Output the (X, Y) coordinate of the center of the cell containing the given text.  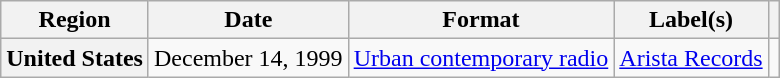
December 14, 1999 (248, 58)
Date (248, 20)
Region (75, 20)
Arista Records (691, 58)
Urban contemporary radio (481, 58)
Label(s) (691, 20)
Format (481, 20)
United States (75, 58)
